Return the (X, Y) coordinate for the center point of the cell that contains the specified text.  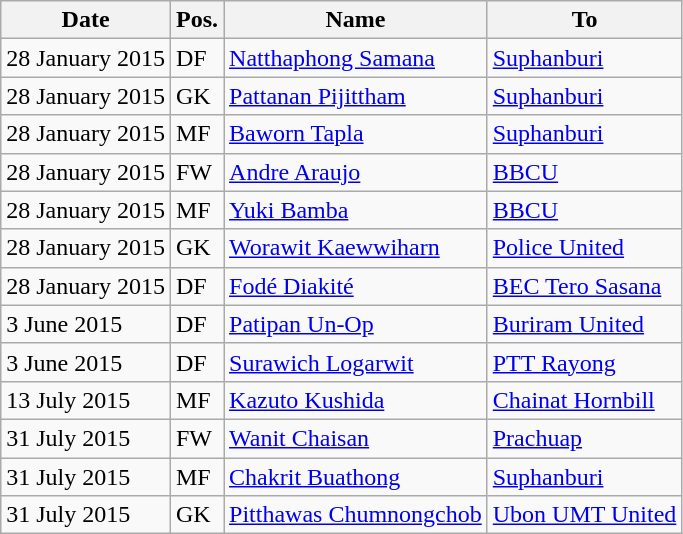
Chainat Hornbill (584, 400)
Pattanan Pijittham (356, 96)
Kazuto Kushida (356, 400)
Worawit Kaewwiharn (356, 248)
Fodé Diakité (356, 286)
Baworn Tapla (356, 134)
PTT Rayong (584, 362)
Chakrit Buathong (356, 477)
Prachuap (584, 438)
Natthaphong Samana (356, 58)
Surawich Logarwit (356, 362)
BEC Tero Sasana (584, 286)
To (584, 20)
Pitthawas Chumnongchob (356, 515)
Wanit Chaisan (356, 438)
13 July 2015 (86, 400)
Date (86, 20)
Pos. (196, 20)
Yuki Bamba (356, 210)
Patipan Un-Op (356, 324)
Ubon UMT United (584, 515)
Buriram United (584, 324)
Andre Araujo (356, 172)
Name (356, 20)
Police United (584, 248)
